Search for the cell housing the specified text and yield its [X, Y] center coordinate. 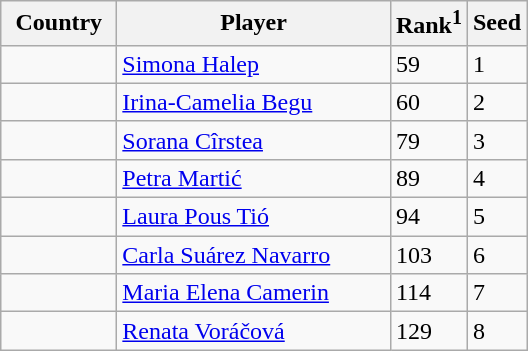
Simona Halep [254, 64]
94 [428, 217]
Laura Pous Tió [254, 217]
Maria Elena Camerin [254, 293]
Petra Martić [254, 178]
6 [496, 255]
89 [428, 178]
60 [428, 102]
Player [254, 24]
Rank1 [428, 24]
Renata Voráčová [254, 331]
Country [59, 24]
5 [496, 217]
2 [496, 102]
7 [496, 293]
114 [428, 293]
103 [428, 255]
Irina-Camelia Begu [254, 102]
59 [428, 64]
129 [428, 331]
8 [496, 331]
1 [496, 64]
79 [428, 140]
3 [496, 140]
Carla Suárez Navarro [254, 255]
Seed [496, 24]
Sorana Cîrstea [254, 140]
4 [496, 178]
